From the cell containing the given text, extract its center point as [X, Y] coordinate. 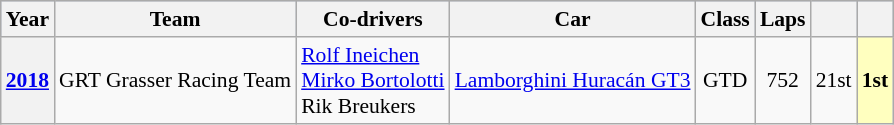
Laps [783, 19]
Car [573, 19]
GRT Grasser Racing Team [175, 80]
Team [175, 19]
2018 [28, 80]
1st [876, 80]
Co-drivers [372, 19]
GTD [726, 80]
Rolf Ineichen Mirko Bortolotti Rik Breukers [372, 80]
Class [726, 19]
Year [28, 19]
21st [834, 80]
Lamborghini Huracán GT3 [573, 80]
752 [783, 80]
